Return [x, y] of the center of cell containing provided text 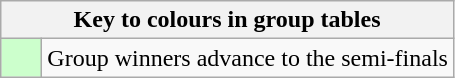
Key to colours in group tables [228, 20]
Group winners advance to the semi-finals [248, 58]
